Determine the (X, Y) coordinate at the center of the cell enclosing the given text.  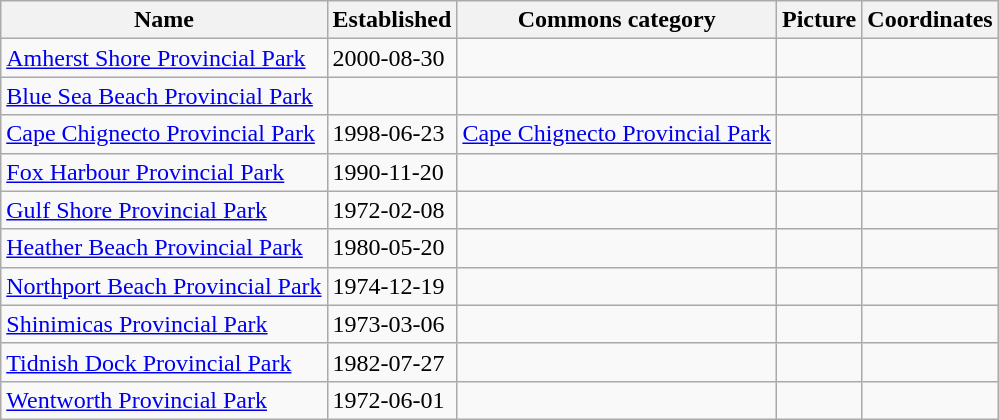
Amherst Shore Provincial Park (164, 58)
Established (392, 20)
1974-12-19 (392, 286)
1972-02-08 (392, 210)
Picture (820, 20)
1990-11-20 (392, 172)
Fox Harbour Provincial Park (164, 172)
Wentworth Provincial Park (164, 400)
Coordinates (930, 20)
Tidnish Dock Provincial Park (164, 362)
1972-06-01 (392, 400)
1980-05-20 (392, 248)
Gulf Shore Provincial Park (164, 210)
1998-06-23 (392, 134)
1973-03-06 (392, 324)
Commons category (617, 20)
Name (164, 20)
1982-07-27 (392, 362)
Northport Beach Provincial Park (164, 286)
Shinimicas Provincial Park (164, 324)
Blue Sea Beach Provincial Park (164, 96)
2000-08-30 (392, 58)
Heather Beach Provincial Park (164, 248)
